From the cell containing the given text, extract its center point as [X, Y] coordinate. 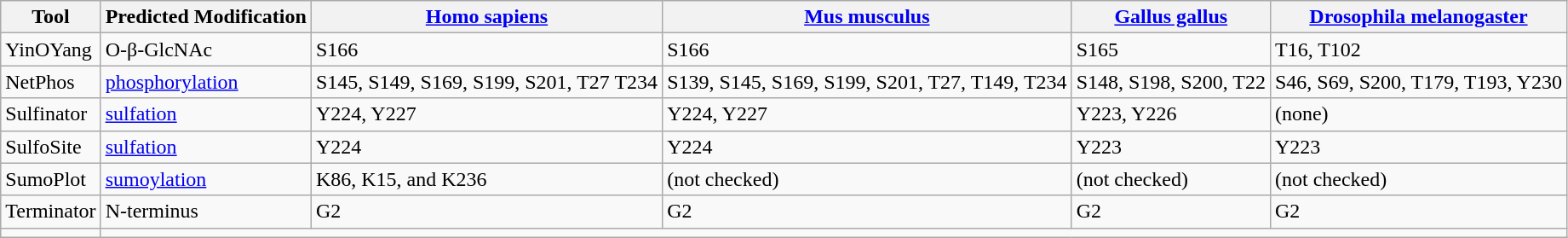
S165 [1170, 49]
SulfoSite [51, 147]
Sulfinator [51, 114]
NetPhos [51, 82]
sumoylation [206, 179]
Predicted Modification [206, 17]
YinOYang [51, 49]
Gallus gallus [1170, 17]
Tool [51, 17]
Mus musculus [867, 17]
N-terminus [206, 212]
Y223, Y226 [1170, 114]
T16, T102 [1418, 49]
S148, S198, S200, T22 [1170, 82]
Homo sapiens [486, 17]
Drosophila melanogaster [1418, 17]
S145, S149, S169, S199, S201, T27 T234 [486, 82]
S139, S145, S169, S199, S201, T27, T149, T234 [867, 82]
K86, K15, and K236 [486, 179]
Terminator [51, 212]
S46, S69, S200, T179, T193, Y230 [1418, 82]
(none) [1418, 114]
O-β-GlcNAc [206, 49]
SumoPlot [51, 179]
phosphorylation [206, 82]
